Determine the [X, Y] coordinate at the center of the cell enclosing the given text.  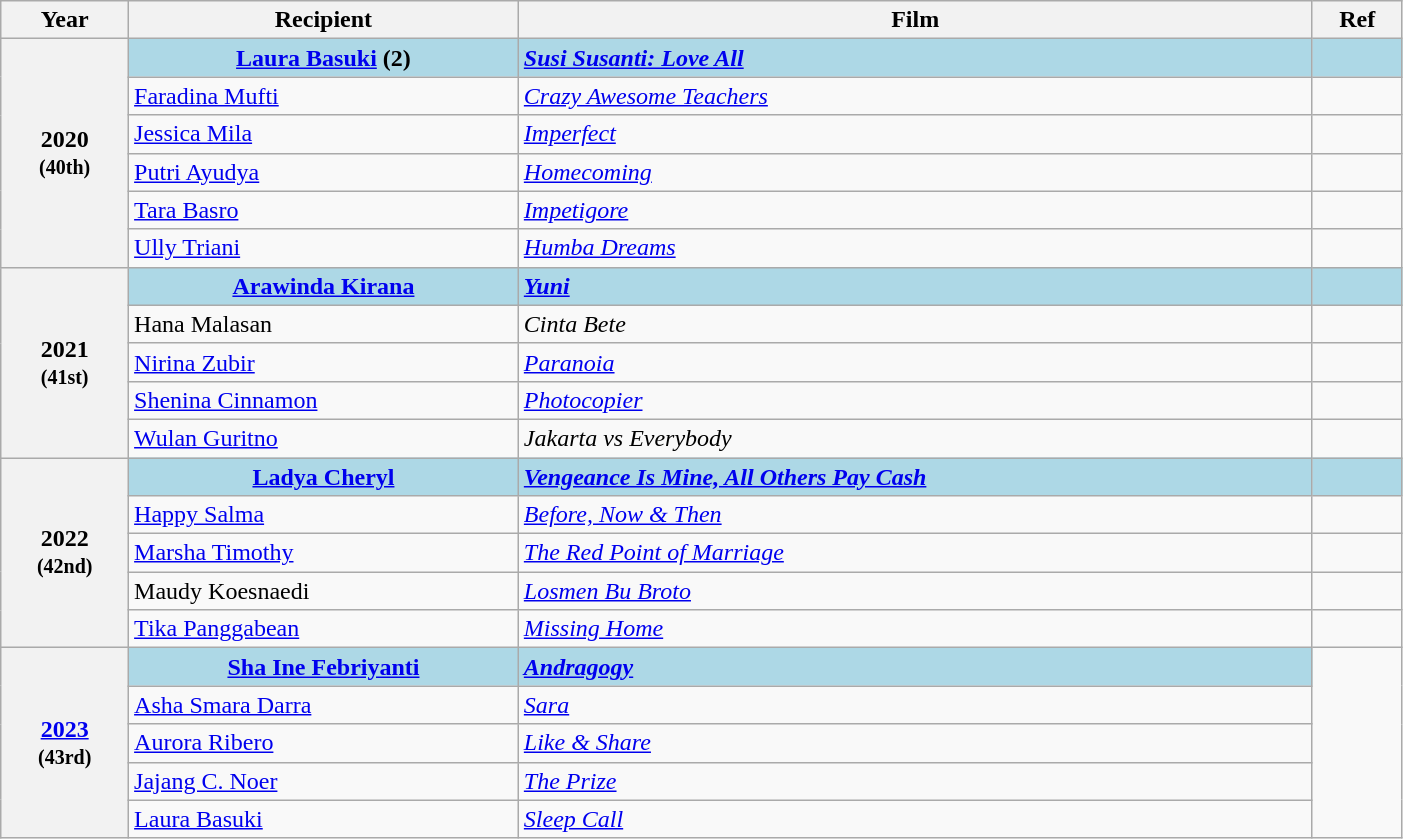
Year [65, 20]
Cinta Bete [915, 324]
Jakarta vs Everybody [915, 438]
Missing Home [915, 629]
Vengeance Is Mine, All Others Pay Cash [915, 477]
Film [915, 20]
2021(41st) [65, 362]
Faradina Mufti [324, 96]
Shenina Cinnamon [324, 400]
Humba Dreams [915, 248]
Nirina Zubir [324, 362]
Maudy Koesnaedi [324, 591]
Tara Basro [324, 210]
Aurora Ribero [324, 743]
Ladya Cheryl [324, 477]
Paranoia [915, 362]
Before, Now & Then [915, 515]
Sara [915, 705]
Happy Salma [324, 515]
Losmen Bu Broto [915, 591]
2020(40th) [65, 153]
Susi Susanti: Love All [915, 58]
2022(42nd) [65, 553]
Ref [1357, 20]
2023(43rd) [65, 743]
Sleep Call [915, 819]
Hana Malasan [324, 324]
Crazy Awesome Teachers [915, 96]
Arawinda Kirana [324, 286]
Yuni [915, 286]
Laura Basuki (2) [324, 58]
Wulan Guritno [324, 438]
Laura Basuki [324, 819]
Impetigore [915, 210]
Homecoming [915, 172]
Asha Smara Darra [324, 705]
Recipient [324, 20]
Ully Triani [324, 248]
Sha Ine Febriyanti [324, 667]
Photocopier [915, 400]
Tika Panggabean [324, 629]
Marsha Timothy [324, 553]
Jessica Mila [324, 134]
Jajang C. Noer [324, 781]
Andragogy [915, 667]
Putri Ayudya [324, 172]
The Red Point of Marriage [915, 553]
The Prize [915, 781]
Like & Share [915, 743]
Imperfect [915, 134]
